Return [x, y] of the center of cell containing provided text 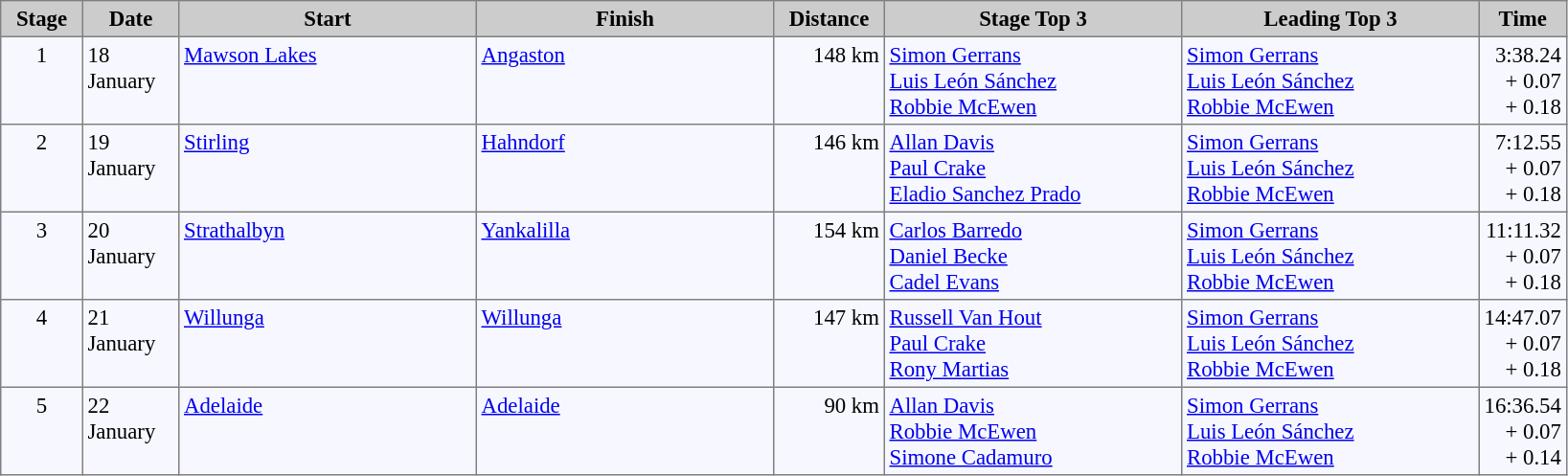
14:47.07 + 0.07 + 0.18 [1523, 344]
5 [42, 431]
18 January [130, 80]
Angaston [625, 80]
21 January [130, 344]
19 January [130, 169]
3:38.24 + 0.07 + 0.18 [1523, 80]
147 km [829, 344]
Hahndorf [625, 169]
Russell Van Hout Paul Crake Rony Martias [1033, 344]
Strathalbyn [328, 256]
11:11.32 + 0.07 + 0.18 [1523, 256]
Distance [829, 19]
Yankalilla [625, 256]
Start [328, 19]
90 km [829, 431]
Leading Top 3 [1330, 19]
1 [42, 80]
16:36.54 + 0.07 + 0.14 [1523, 431]
2 [42, 169]
Carlos Barredo Daniel Becke Cadel Evans [1033, 256]
Date [130, 19]
3 [42, 256]
Stage [42, 19]
Stirling [328, 169]
7:12.55 + 0.07 + 0.18 [1523, 169]
20 January [130, 256]
Allan Davis Robbie McEwen Simone Cadamuro [1033, 431]
Mawson Lakes [328, 80]
154 km [829, 256]
146 km [829, 169]
Allan Davis Paul Crake Eladio Sanchez Prado [1033, 169]
Finish [625, 19]
148 km [829, 80]
Time [1523, 19]
4 [42, 344]
Stage Top 3 [1033, 19]
22 January [130, 431]
